Find where the given text appears and provide that cell's center as [X, Y] coordinate. 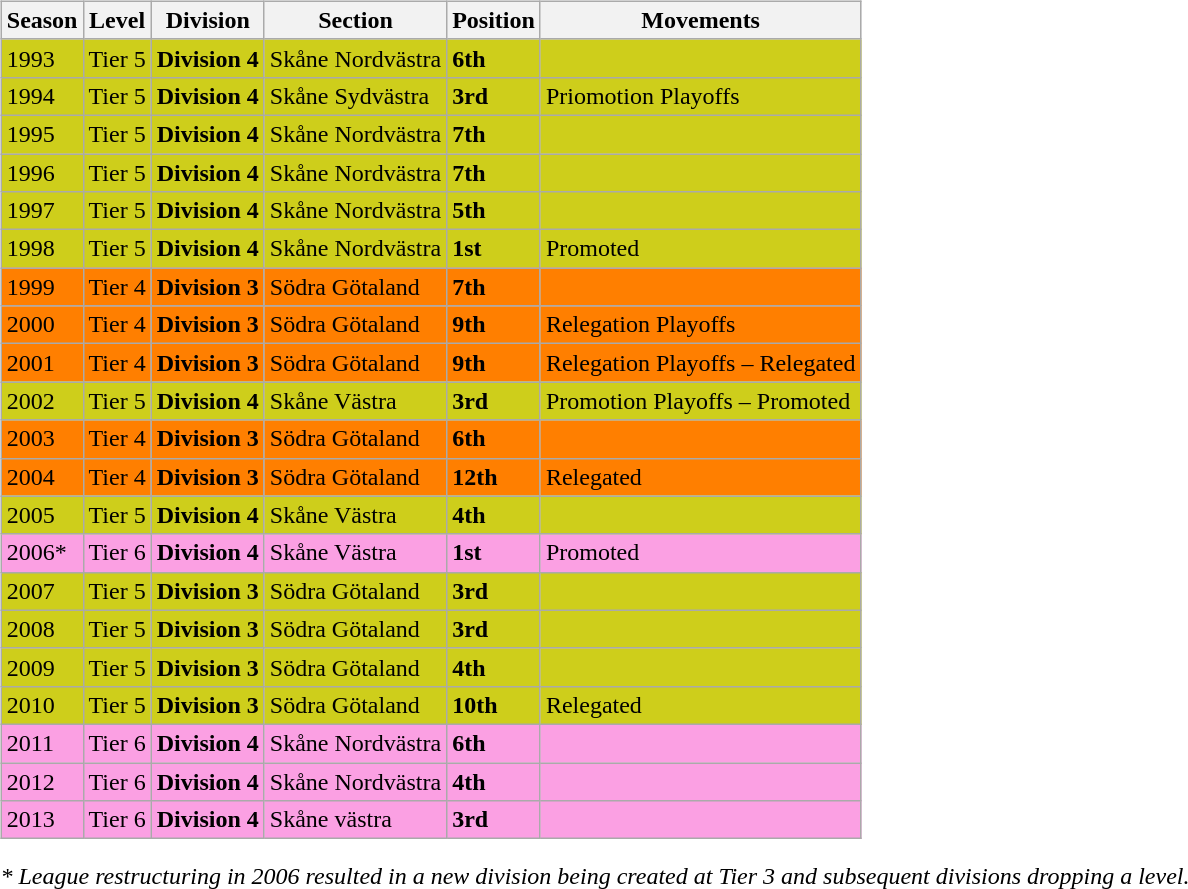
Movements [700, 20]
2000 [42, 325]
2008 [42, 629]
Promotion Playoffs – Promoted [700, 401]
Position [494, 20]
Relegation Playoffs [700, 325]
Season [42, 20]
2010 [42, 705]
2013 [42, 820]
2003 [42, 439]
12th [494, 477]
2011 [42, 743]
Level [117, 20]
2009 [42, 667]
2001 [42, 363]
1996 [42, 173]
5th [494, 211]
1998 [42, 249]
2004 [42, 477]
2005 [42, 515]
Relegation Playoffs – Relegated [700, 363]
Skåne västra [355, 820]
1999 [42, 287]
Section [355, 20]
1994 [42, 96]
2006* [42, 553]
Priomotion Playoffs [700, 96]
10th [494, 705]
1997 [42, 211]
2007 [42, 591]
Division [208, 20]
1993 [42, 58]
2012 [42, 781]
Skåne Sydvästra [355, 96]
1995 [42, 134]
2002 [42, 401]
